From the cell containing the given text, extract its center point as (x, y) coordinate. 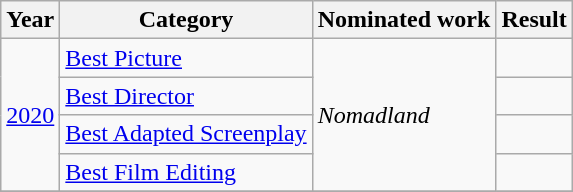
Nomadland (404, 115)
Year (30, 20)
Best Director (186, 96)
Nominated work (404, 20)
Result (534, 20)
Best Film Editing (186, 172)
Best Adapted Screenplay (186, 134)
Best Picture (186, 58)
Category (186, 20)
2020 (30, 115)
